Detect which cell encompasses the target text, then output its [X, Y] center coordinate. 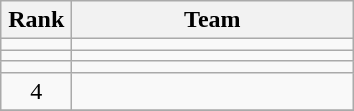
Rank [36, 20]
4 [36, 91]
Team [212, 20]
